Detect which cell encompasses the target text, then output its [X, Y] center coordinate. 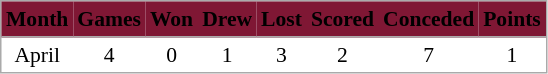
Games [110, 20]
0 [171, 55]
April [38, 55]
Drew [228, 20]
Lost [282, 20]
Scored [342, 20]
Conceded [429, 20]
2 [342, 55]
4 [110, 55]
7 [429, 55]
Won [171, 20]
Month [38, 20]
Points [512, 20]
3 [282, 55]
